For the text-containing cell, return its midpoint in [X, Y] coordinate format. 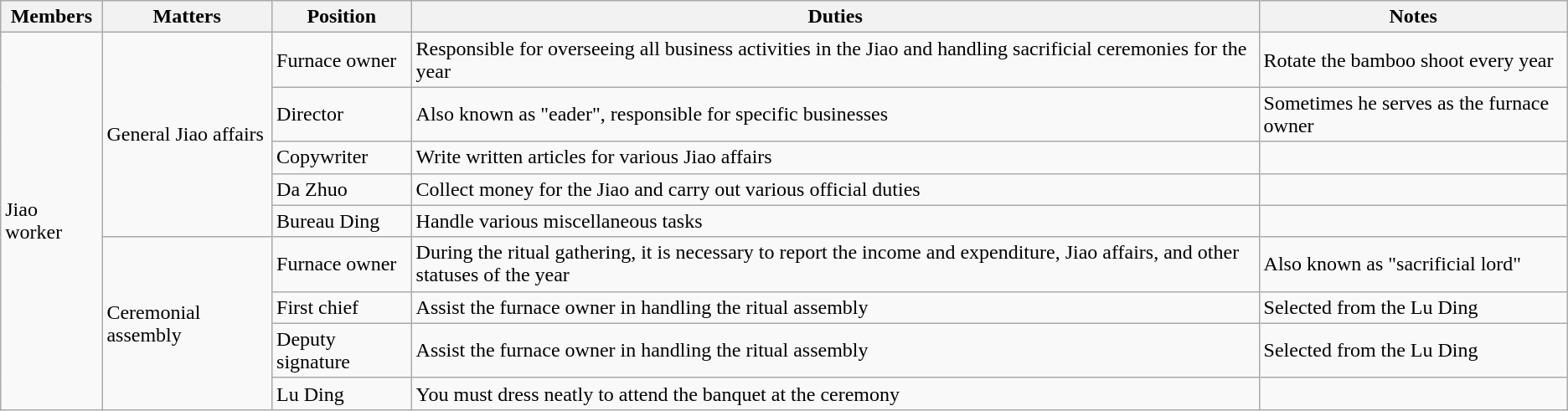
Sometimes he serves as the furnace owner [1413, 114]
Handle various miscellaneous tasks [835, 221]
Notes [1413, 17]
Deputy signature [342, 350]
Position [342, 17]
Write written articles for various Jiao affairs [835, 157]
Duties [835, 17]
Rotate the bamboo shoot every year [1413, 60]
You must dress neatly to attend the banquet at the ceremony [835, 393]
Responsible for overseeing all business activities in the Jiao and handling sacrificial ceremonies for the year [835, 60]
General Jiao affairs [188, 135]
Also known as "eader", responsible for specific businesses [835, 114]
Collect money for the Jiao and carry out various official duties [835, 189]
First chief [342, 307]
Ceremonial assembly [188, 323]
Jiao worker [52, 221]
Copywriter [342, 157]
Bureau Ding [342, 221]
Matters [188, 17]
Da Zhuo [342, 189]
Also known as "sacrificial lord" [1413, 265]
During the ritual gathering, it is necessary to report the income and expenditure, Jiao affairs, and other statuses of the year [835, 265]
Director [342, 114]
Lu Ding [342, 393]
Members [52, 17]
